Search for the cell housing the specified text and yield its [X, Y] center coordinate. 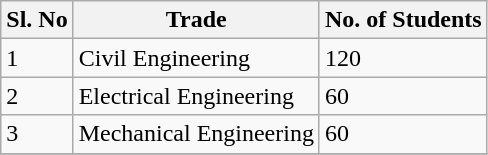
Civil Engineering [196, 58]
2 [37, 96]
Trade [196, 20]
1 [37, 58]
No. of Students [403, 20]
120 [403, 58]
3 [37, 134]
Electrical Engineering [196, 96]
Sl. No [37, 20]
Mechanical Engineering [196, 134]
